Identify which cell holds the provided text, then report its (X, Y) central coordinate. 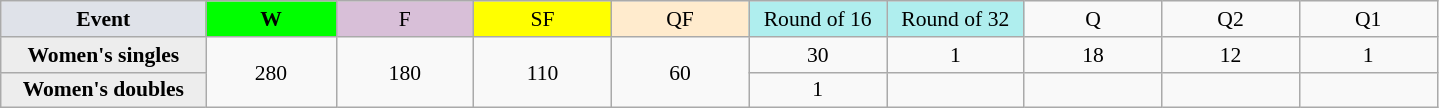
Women's singles (104, 55)
30 (818, 55)
180 (405, 72)
QF (680, 19)
W (271, 19)
Q1 (1368, 19)
60 (680, 72)
18 (1093, 55)
SF (543, 19)
Q (1093, 19)
Women's doubles (104, 90)
Q2 (1231, 19)
Round of 32 (955, 19)
12 (1231, 55)
Round of 16 (818, 19)
110 (543, 72)
F (405, 19)
280 (271, 72)
Event (104, 19)
